Capture the cell that displays the provided text and extract its (X, Y) central coordinate. 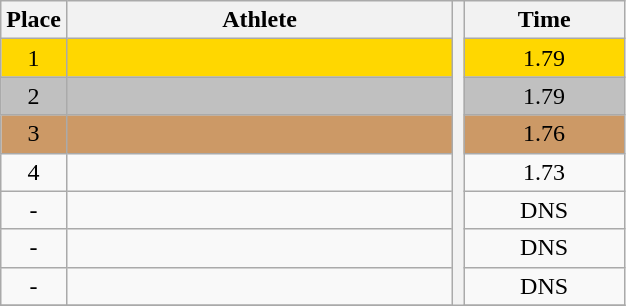
2 (34, 96)
Athlete (259, 20)
Place (34, 20)
1 (34, 58)
1.76 (544, 134)
3 (34, 134)
Time (544, 20)
4 (34, 172)
1.73 (544, 172)
